Output the [x, y] coordinate of the center of the cell containing the given text.  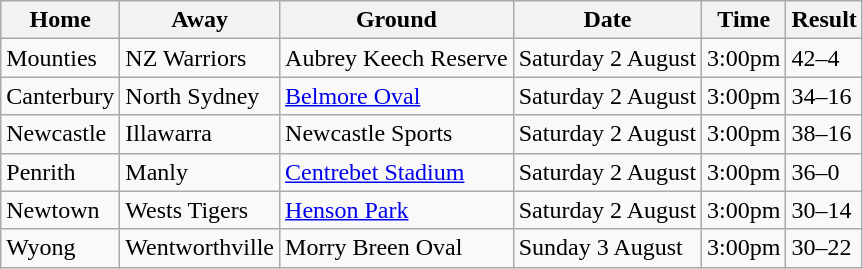
Wentworthville [200, 248]
Date [607, 20]
Time [744, 20]
34–16 [824, 96]
Away [200, 20]
Newcastle Sports [397, 134]
38–16 [824, 134]
Manly [200, 172]
Newcastle [60, 134]
Mounties [60, 58]
Wests Tigers [200, 210]
Centrebet Stadium [397, 172]
Ground [397, 20]
Result [824, 20]
Newtown [60, 210]
Sunday 3 August [607, 248]
Henson Park [397, 210]
Illawarra [200, 134]
Wyong [60, 248]
42–4 [824, 58]
36–0 [824, 172]
North Sydney [200, 96]
Belmore Oval [397, 96]
Morry Breen Oval [397, 248]
30–14 [824, 210]
Canterbury [60, 96]
Home [60, 20]
30–22 [824, 248]
Penrith [60, 172]
NZ Warriors [200, 58]
Aubrey Keech Reserve [397, 58]
